Determine the (x, y) coordinate at the center of the cell enclosing the given text.  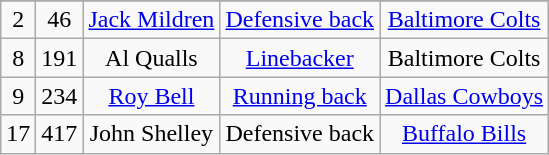
17 (18, 134)
234 (60, 96)
Jack Mildren (152, 20)
191 (60, 58)
John Shelley (152, 134)
Roy Bell (152, 96)
46 (60, 20)
8 (18, 58)
417 (60, 134)
Al Qualls (152, 58)
2 (18, 20)
Buffalo Bills (464, 134)
Dallas Cowboys (464, 96)
9 (18, 96)
Linebacker (300, 58)
Running back (300, 96)
